Pinpoint the cell where the given text exists, returning its (x, y) midpoint coordinate. 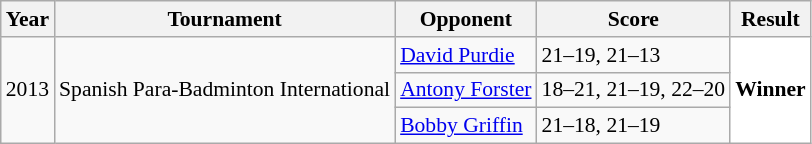
Spanish Para-Badminton International (224, 90)
Score (634, 19)
2013 (28, 90)
Result (770, 19)
Opponent (466, 19)
Bobby Griffin (466, 126)
Year (28, 19)
21–19, 21–13 (634, 55)
Winner (770, 90)
21–18, 21–19 (634, 126)
Tournament (224, 19)
Antony Forster (466, 90)
David Purdie (466, 55)
18–21, 21–19, 22–20 (634, 90)
